Return the (X, Y) coordinate for the center point of the cell that contains the specified text.  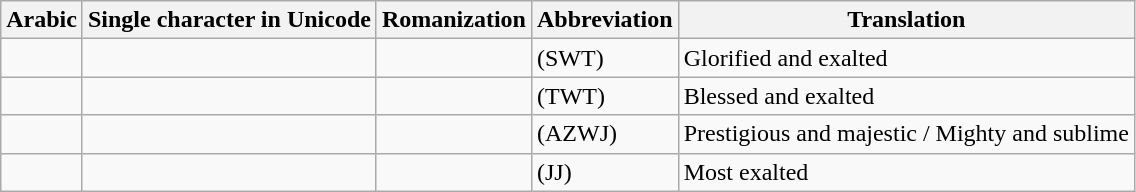
(JJ) (604, 172)
(SWT) (604, 58)
Romanization (454, 20)
Abbreviation (604, 20)
Most exalted (906, 172)
Single character in Unicode (229, 20)
Translation (906, 20)
(AZWJ) (604, 134)
(TWT) (604, 96)
Prestigious and majestic / Mighty and sublime (906, 134)
Glorified and exalted (906, 58)
Blessed and exalted (906, 96)
Arabic (42, 20)
